Find where the given text appears and provide that cell's center as [X, Y] coordinate. 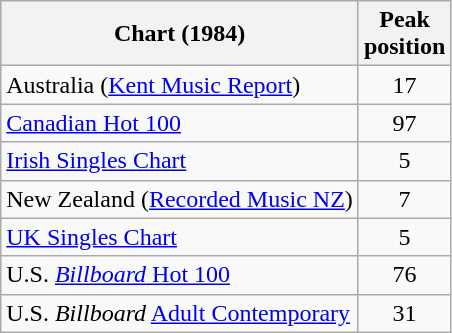
UK Singles Chart [180, 237]
Canadian Hot 100 [180, 123]
Australia (Kent Music Report) [180, 85]
Irish Singles Chart [180, 161]
Chart (1984) [180, 34]
New Zealand (Recorded Music NZ) [180, 199]
97 [404, 123]
U.S. Billboard Hot 100 [180, 275]
76 [404, 275]
7 [404, 199]
17 [404, 85]
Peakposition [404, 34]
31 [404, 313]
U.S. Billboard Adult Contemporary [180, 313]
